From the cell containing the given text, extract its center point as [x, y] coordinate. 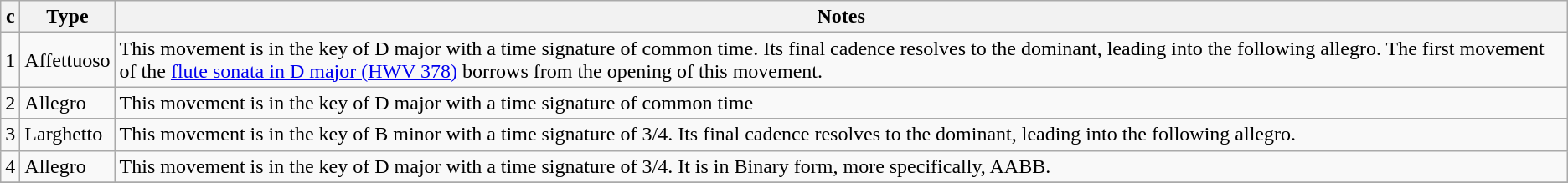
This movement is in the key of D major with a time signature of 3/4. It is in Binary form, more specifically, AABB. [841, 166]
c [10, 17]
This movement is in the key of B minor with a time signature of 3/4. Its final cadence resolves to the dominant, leading into the following allegro. [841, 135]
This movement is in the key of D major with a time signature of common time [841, 103]
3 [10, 135]
1 [10, 60]
4 [10, 166]
Affettuoso [67, 60]
Larghetto [67, 135]
Notes [841, 17]
2 [10, 103]
Type [67, 17]
